Detect which cell encompasses the target text, then output its (x, y) center coordinate. 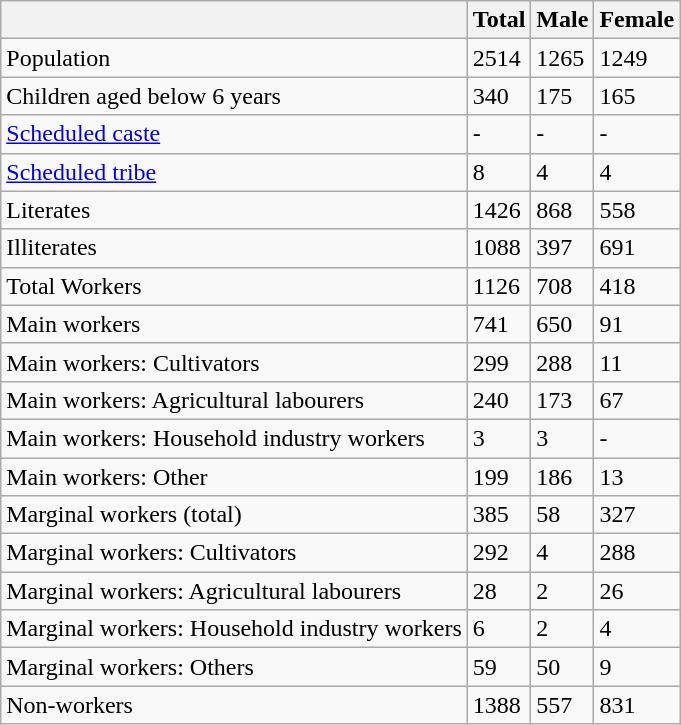
186 (562, 477)
91 (637, 324)
558 (637, 210)
199 (499, 477)
Marginal workers: Cultivators (234, 553)
Scheduled caste (234, 134)
Illiterates (234, 248)
13 (637, 477)
Non-workers (234, 705)
1265 (562, 58)
2514 (499, 58)
397 (562, 248)
340 (499, 96)
Male (562, 20)
26 (637, 591)
Female (637, 20)
1426 (499, 210)
831 (637, 705)
59 (499, 667)
299 (499, 362)
8 (499, 172)
Marginal workers: Agricultural labourers (234, 591)
Main workers: Other (234, 477)
1388 (499, 705)
418 (637, 286)
6 (499, 629)
Children aged below 6 years (234, 96)
Scheduled tribe (234, 172)
175 (562, 96)
1126 (499, 286)
708 (562, 286)
385 (499, 515)
1249 (637, 58)
741 (499, 324)
Main workers: Household industry workers (234, 438)
Main workers: Agricultural labourers (234, 400)
Marginal workers: Household industry workers (234, 629)
Literates (234, 210)
67 (637, 400)
691 (637, 248)
28 (499, 591)
Marginal workers: Others (234, 667)
50 (562, 667)
Population (234, 58)
327 (637, 515)
240 (499, 400)
58 (562, 515)
868 (562, 210)
Total (499, 20)
9 (637, 667)
173 (562, 400)
11 (637, 362)
292 (499, 553)
557 (562, 705)
Total Workers (234, 286)
1088 (499, 248)
Main workers (234, 324)
650 (562, 324)
Marginal workers (total) (234, 515)
165 (637, 96)
Main workers: Cultivators (234, 362)
